Return the [x, y] coordinate for the center point of the cell that contains the specified text.  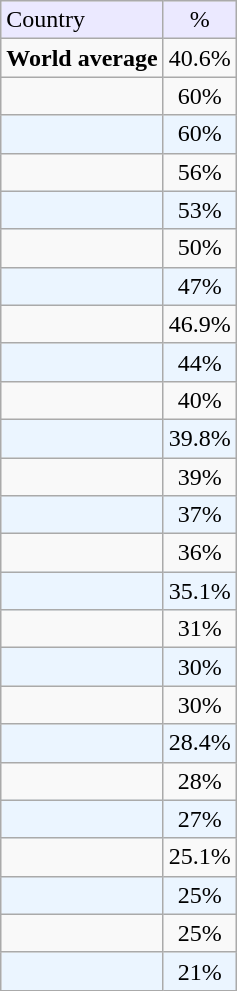
28.4% [200, 743]
28% [200, 781]
39.8% [200, 438]
40.6% [200, 58]
53% [200, 210]
47% [200, 286]
44% [200, 362]
39% [200, 477]
World average [82, 58]
37% [200, 515]
36% [200, 553]
56% [200, 172]
27% [200, 819]
40% [200, 400]
% [200, 20]
46.9% [200, 324]
21% [200, 971]
Country [82, 20]
50% [200, 248]
35.1% [200, 591]
31% [200, 629]
25.1% [200, 857]
